For the text-containing cell, return its midpoint in [X, Y] coordinate format. 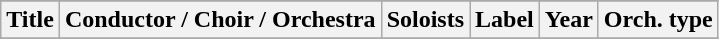
Conductor / Choir / Orchestra [220, 20]
Label [505, 20]
Orch. type [658, 20]
Title [30, 20]
Soloists [425, 20]
Year [568, 20]
